Capture the cell that displays the provided text and extract its [x, y] central coordinate. 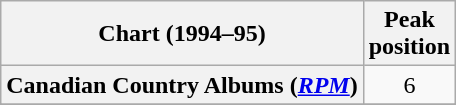
Canadian Country Albums (RPM) [182, 85]
Chart (1994–95) [182, 34]
6 [409, 85]
Peak position [409, 34]
